Search for the cell housing the specified text and yield its (X, Y) center coordinate. 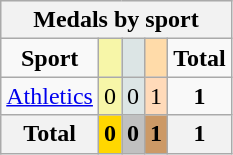
Medals by sport (116, 20)
Sport (50, 58)
Athletics (50, 96)
